Search for the cell housing the specified text and yield its (X, Y) center coordinate. 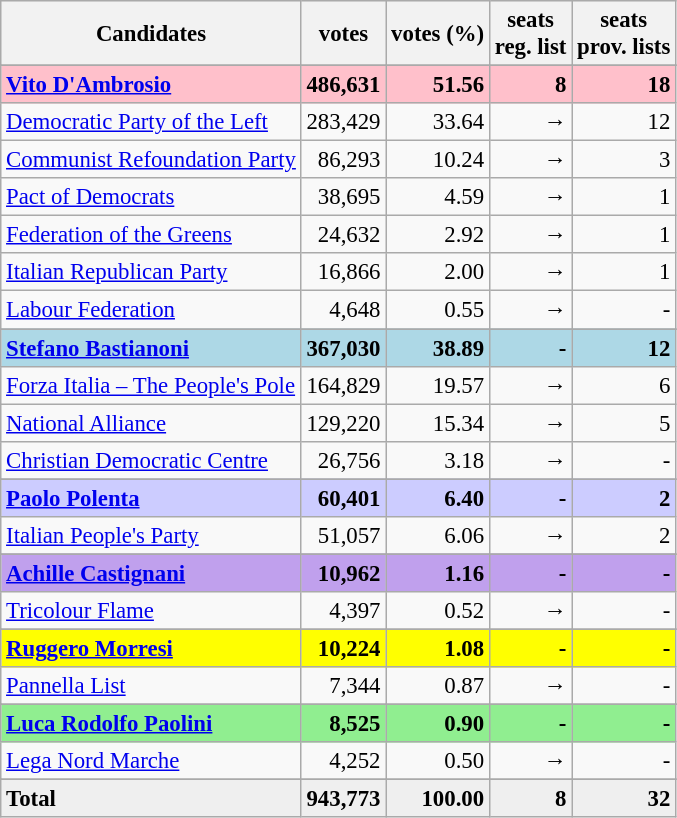
60,401 (344, 498)
0.55 (438, 310)
6.40 (438, 498)
26,756 (344, 460)
seatsprov. lists (624, 34)
Stefano Bastianoni (151, 348)
0.90 (438, 724)
0.87 (438, 686)
51.56 (438, 85)
10,224 (344, 648)
100.00 (438, 799)
4,252 (344, 761)
5 (624, 423)
18 (624, 85)
Christian Democratic Centre (151, 460)
7,344 (344, 686)
6.06 (438, 536)
6 (624, 385)
Forza Italia – The People's Pole (151, 385)
1.08 (438, 648)
Democratic Party of the Left (151, 122)
4,648 (344, 310)
seatsreg. list (530, 34)
Italian People's Party (151, 536)
Pact of Democrats (151, 197)
4.59 (438, 197)
Federation of the Greens (151, 235)
votes (%) (438, 34)
15.34 (438, 423)
2.92 (438, 235)
Paolo Polenta (151, 498)
Achille Castignani (151, 573)
Pannella List (151, 686)
Ruggero Morresi (151, 648)
38.89 (438, 348)
Vito D'Ambrosio (151, 85)
10.24 (438, 160)
3 (624, 160)
National Alliance (151, 423)
Communist Refoundation Party (151, 160)
86,293 (344, 160)
51,057 (344, 536)
votes (344, 34)
24,632 (344, 235)
Candidates (151, 34)
1.16 (438, 573)
Italian Republican Party (151, 273)
4,397 (344, 611)
8,525 (344, 724)
Tricolour Flame (151, 611)
Lega Nord Marche (151, 761)
164,829 (344, 385)
2.00 (438, 273)
0.52 (438, 611)
10,962 (344, 573)
129,220 (344, 423)
Labour Federation (151, 310)
943,773 (344, 799)
16,866 (344, 273)
33.64 (438, 122)
19.57 (438, 385)
Luca Rodolfo Paolini (151, 724)
486,631 (344, 85)
38,695 (344, 197)
367,030 (344, 348)
283,429 (344, 122)
0.50 (438, 761)
Total (151, 799)
32 (624, 799)
3.18 (438, 460)
